Identify which cell holds the provided text, then report its (X, Y) central coordinate. 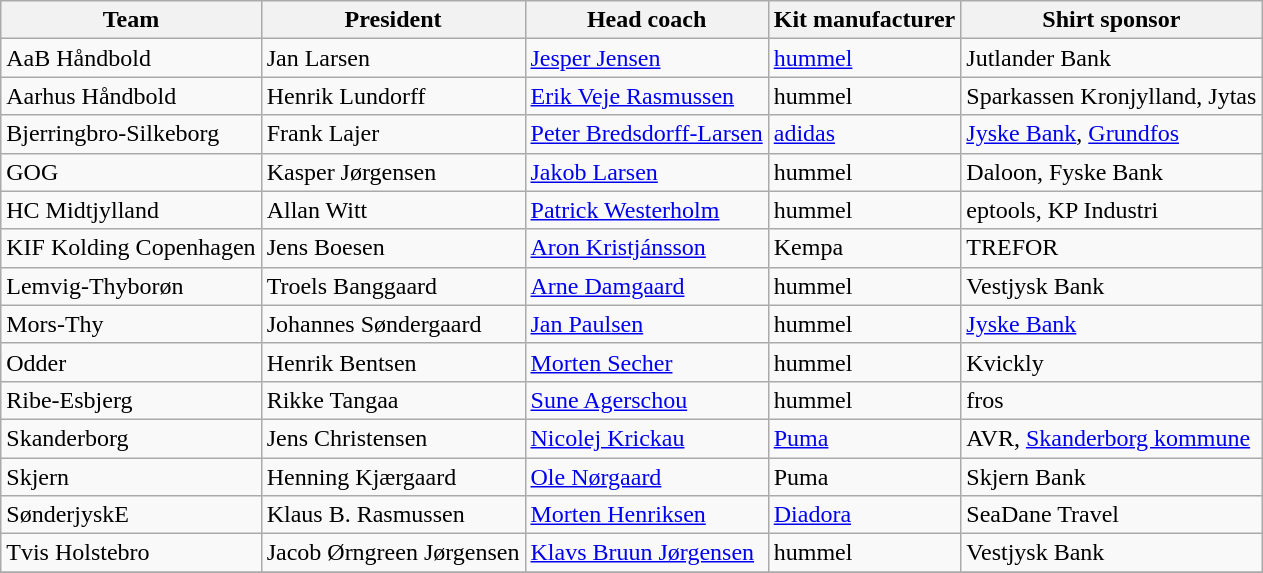
Patrick Westerholm (646, 210)
Jan Larsen (393, 58)
Bjerringbro-Silkeborg (131, 134)
SeaDane Travel (1112, 515)
Jakob Larsen (646, 172)
Skjern Bank (1112, 477)
Jens Christensen (393, 438)
Skjern (131, 477)
Jesper Jensen (646, 58)
adidas (864, 134)
TREFOR (1112, 248)
Diadora (864, 515)
Rikke Tangaa (393, 400)
Jyske Bank (1112, 324)
Head coach (646, 20)
Morten Henriksen (646, 515)
Henrik Lundorff (393, 96)
Jacob Ørngreen Jørgensen (393, 553)
Shirt sponsor (1112, 20)
AVR, Skanderborg kommune (1112, 438)
Morten Secher (646, 362)
HC Midtjylland (131, 210)
Aarhus Håndbold (131, 96)
Jan Paulsen (646, 324)
Erik Veje Rasmussen (646, 96)
Henrik Bentsen (393, 362)
SønderjyskE (131, 515)
KIF Kolding Copenhagen (131, 248)
Team (131, 20)
Klaus B. Rasmussen (393, 515)
Henning Kjærgaard (393, 477)
Troels Banggaard (393, 286)
Jutlander Bank (1112, 58)
Sparkassen Kronjylland, Jytas (1112, 96)
Klavs Bruun Jørgensen (646, 553)
fros (1112, 400)
Frank Lajer (393, 134)
Kvickly (1112, 362)
Ribe-Esbjerg (131, 400)
GOG (131, 172)
Allan Witt (393, 210)
Kit manufacturer (864, 20)
Odder (131, 362)
eptools, KP Industri (1112, 210)
Mors-Thy (131, 324)
Ole Nørgaard (646, 477)
AaB Håndbold (131, 58)
Skanderborg (131, 438)
Jens Boesen (393, 248)
Lemvig-Thyborøn (131, 286)
Sune Agerschou (646, 400)
Johannes Søndergaard (393, 324)
Daloon, Fyske Bank (1112, 172)
Kasper Jørgensen (393, 172)
Tvis Holstebro (131, 553)
President (393, 20)
Peter Bredsdorff-Larsen (646, 134)
Jyske Bank, Grundfos (1112, 134)
Nicolej Krickau (646, 438)
Aron Kristjánsson (646, 248)
Arne Damgaard (646, 286)
Kempa (864, 248)
